Determine the (X, Y) coordinate at the center of the cell enclosing the given text.  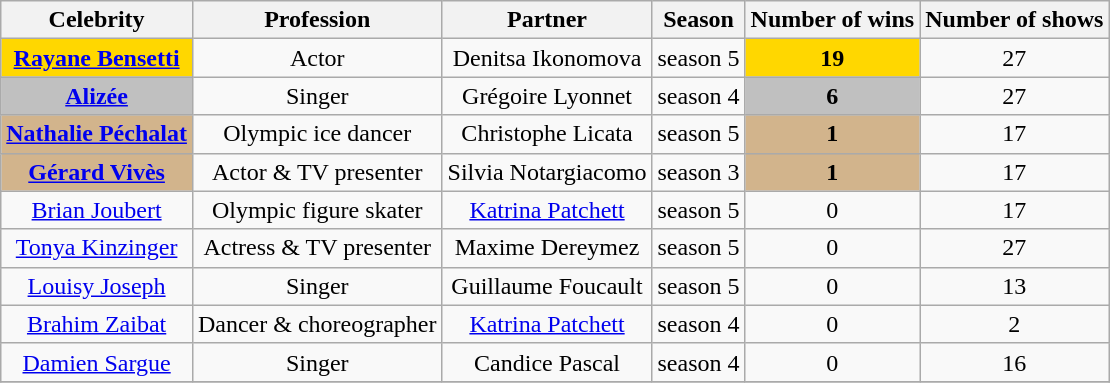
19 (832, 58)
Number of shows (1014, 20)
Actor & TV presenter (317, 172)
Partner (547, 20)
Alizée (97, 96)
Maxime Dereymez (547, 248)
Tonya Kinzinger (97, 248)
Rayane Bensetti (97, 58)
Profession (317, 20)
16 (1014, 362)
Dancer & choreographer (317, 324)
Grégoire Lyonnet (547, 96)
Olympic ice dancer (317, 134)
Candice Pascal (547, 362)
Gérard Vivès (97, 172)
Celebrity (97, 20)
Actress & TV presenter (317, 248)
13 (1014, 286)
Denitsa Ikonomova (547, 58)
Louisy Joseph (97, 286)
Christophe Licata (547, 134)
Nathalie Péchalat (97, 134)
Olympic figure skater (317, 210)
2 (1014, 324)
Number of wins (832, 20)
Silvia Notargiacomo (547, 172)
Actor (317, 58)
Brian Joubert (97, 210)
Guillaume Foucault (547, 286)
season 3 (698, 172)
6 (832, 96)
Damien Sargue (97, 362)
Brahim Zaibat (97, 324)
Season (698, 20)
